Search for the cell housing the specified text and yield its (x, y) center coordinate. 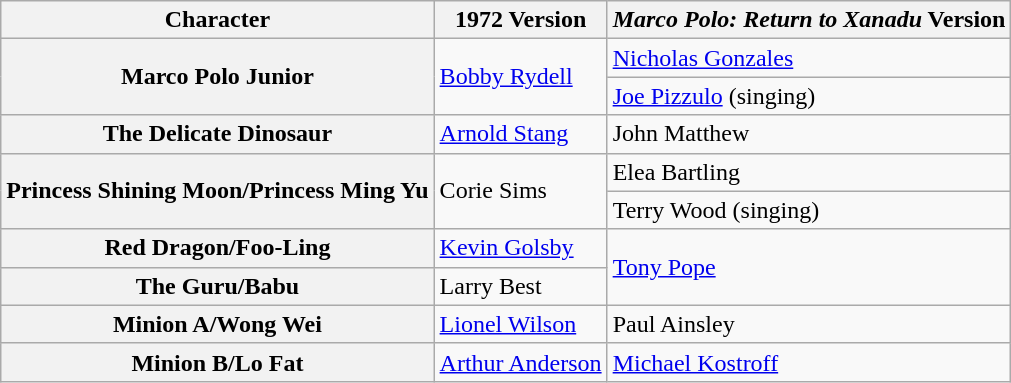
Larry Best (520, 286)
Nicholas Gonzales (809, 58)
Minion A/Wong Wei (218, 324)
Arthur Anderson (520, 362)
Paul Ainsley (809, 324)
Tony Pope (809, 267)
Princess Shining Moon/Princess Ming Yu (218, 191)
Character (218, 20)
Terry Wood (singing) (809, 210)
Arnold Stang (520, 134)
John Matthew (809, 134)
Kevin Golsby (520, 248)
Elea Bartling (809, 172)
Marco Polo Junior (218, 77)
Bobby Rydell (520, 77)
Minion B/Lo Fat (218, 362)
The Guru/Babu (218, 286)
The Delicate Dinosaur (218, 134)
Red Dragon/Foo-Ling (218, 248)
Joe Pizzulo (singing) (809, 96)
Corie Sims (520, 191)
Marco Polo: Return to Xanadu Version (809, 20)
1972 Version (520, 20)
Lionel Wilson (520, 324)
Michael Kostroff (809, 362)
